Extract the (X, Y) coordinate from the center of the cell holding the provided text.  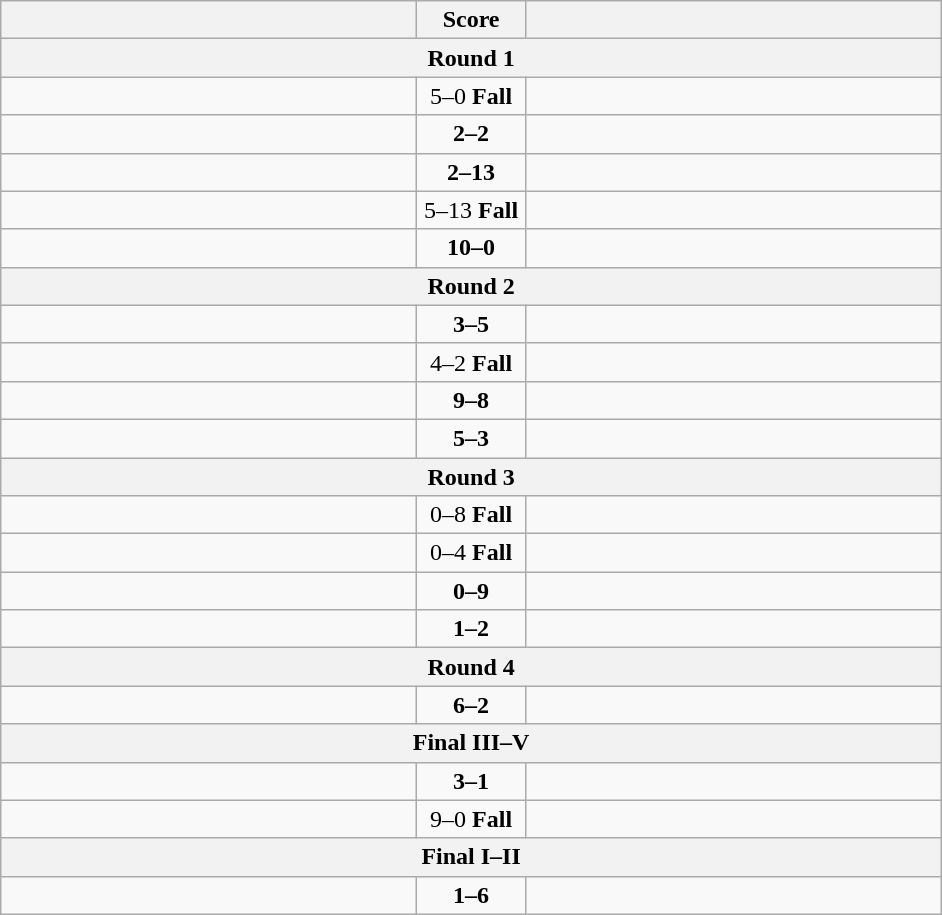
1–6 (472, 895)
Round 1 (472, 58)
0–9 (472, 591)
5–13 Fall (472, 210)
Final I–II (472, 857)
3–5 (472, 324)
Round 2 (472, 286)
Round 3 (472, 477)
0–4 Fall (472, 553)
0–8 Fall (472, 515)
9–8 (472, 400)
2–13 (472, 172)
Round 4 (472, 667)
2–2 (472, 134)
Final III–V (472, 743)
10–0 (472, 248)
3–1 (472, 781)
5–0 Fall (472, 96)
5–3 (472, 438)
6–2 (472, 705)
Score (472, 20)
4–2 Fall (472, 362)
1–2 (472, 629)
9–0 Fall (472, 819)
